Capture the cell that displays the provided text and extract its [x, y] central coordinate. 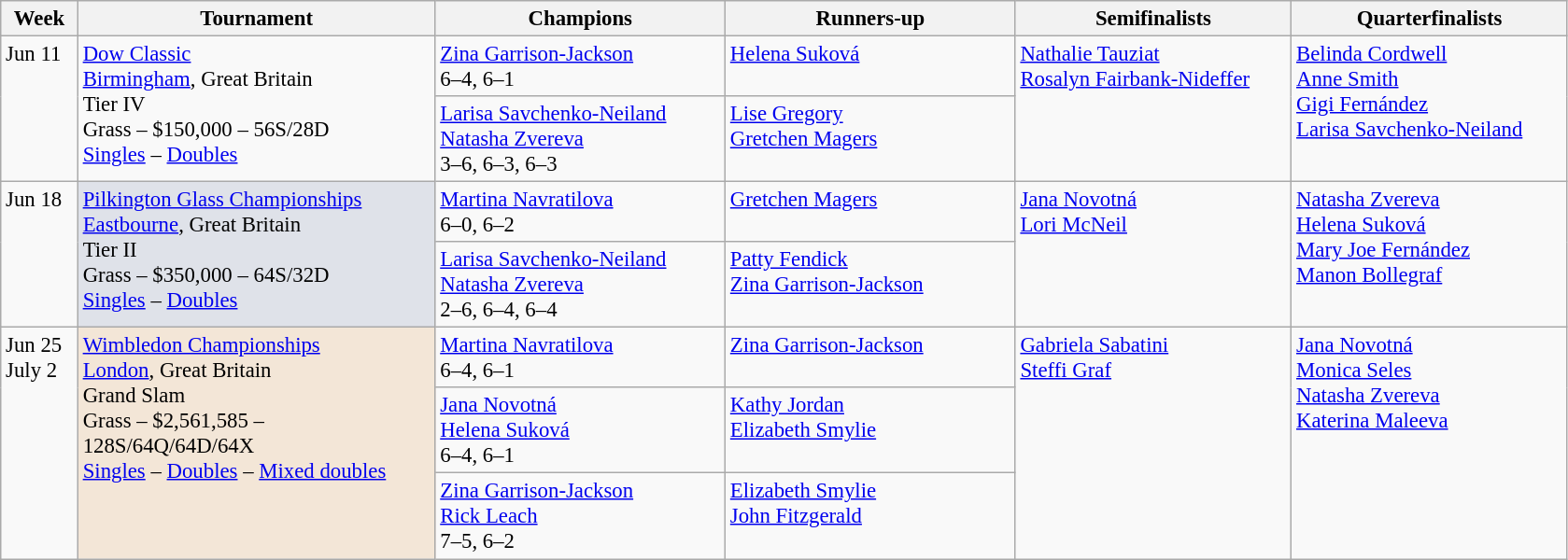
Jana Novotná Lori McNeil [1153, 255]
Zina Garrison-Jackson Rick Leach7–5, 6–2 [581, 516]
Jun 11 [39, 109]
Gretchen Magers [870, 213]
Martina Navratilova6–4, 6–1 [581, 358]
Lise Gregory Gretchen Magers [870, 139]
Kathy Jordan Elizabeth Smylie [870, 431]
Runners-up [870, 19]
Jun 25July 2 [39, 443]
Tournament [256, 19]
Week [39, 19]
Larisa Savchenko-Neiland Natasha Zvereva2–6, 6–4, 6–4 [581, 285]
Natasha Zvereva Helena Suková Mary Joe Fernández Manon Bollegraf [1430, 255]
Champions [581, 19]
Nathalie Tauziat Rosalyn Fairbank-Nideffer [1153, 109]
Jun 18 [39, 255]
Pilkington Glass Championships Eastbourne, Great BritainTier II Grass – $350,000 – 64S/32DSingles – Doubles [256, 255]
Patty Fendick Zina Garrison-Jackson [870, 285]
Jana Novotná Helena Suková6–4, 6–1 [581, 431]
Wimbledon Championships London, Great BritainGrand SlamGrass – $2,561,585 – 128S/64Q/64D/64XSingles – Doubles – Mixed doubles [256, 443]
Zina Garrison-Jackson6–4, 6–1 [581, 67]
Martina Navratilova6–0, 6–2 [581, 213]
Dow ClassicBirmingham, Great BritainTier IV Grass – $150,000 – 56S/28DSingles – Doubles [256, 109]
Jana Novotná Monica Seles Natasha Zvereva Katerina Maleeva [1430, 443]
Elizabeth Smylie John Fitzgerald [870, 516]
Belinda Cordwell Anne Smith Gigi Fernández Larisa Savchenko-Neiland [1430, 109]
Quarterfinalists [1430, 19]
Larisa Savchenko-Neiland Natasha Zvereva3–6, 6–3, 6–3 [581, 139]
Semifinalists [1153, 19]
Gabriela Sabatini Steffi Graf [1153, 443]
Zina Garrison-Jackson [870, 358]
Helena Suková [870, 67]
